For the text-containing cell, return its midpoint in [X, Y] coordinate format. 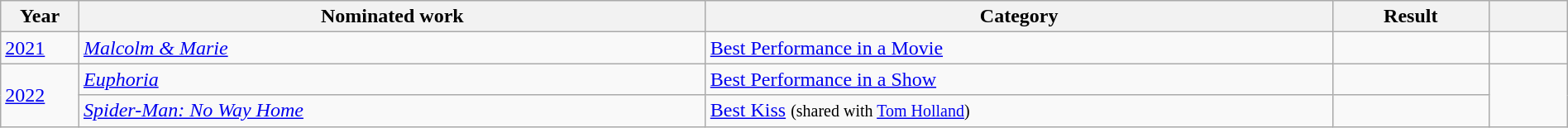
Year [40, 17]
Category [1019, 17]
2022 [40, 95]
Euphoria [392, 79]
Best Performance in a Movie [1019, 48]
2021 [40, 48]
Result [1411, 17]
Malcolm & Marie [392, 48]
Spider-Man: No Way Home [392, 111]
Nominated work [392, 17]
Best Kiss (shared with Tom Holland) [1019, 111]
Best Performance in a Show [1019, 79]
